Detect which cell encompasses the target text, then output its (x, y) center coordinate. 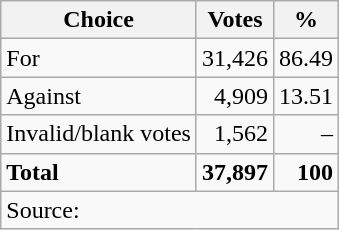
37,897 (234, 172)
– (306, 134)
Votes (234, 20)
% (306, 20)
For (99, 58)
Against (99, 96)
Source: (170, 210)
Invalid/blank votes (99, 134)
100 (306, 172)
4,909 (234, 96)
31,426 (234, 58)
86.49 (306, 58)
Total (99, 172)
1,562 (234, 134)
13.51 (306, 96)
Choice (99, 20)
